Detect which cell encompasses the target text, then output its [x, y] center coordinate. 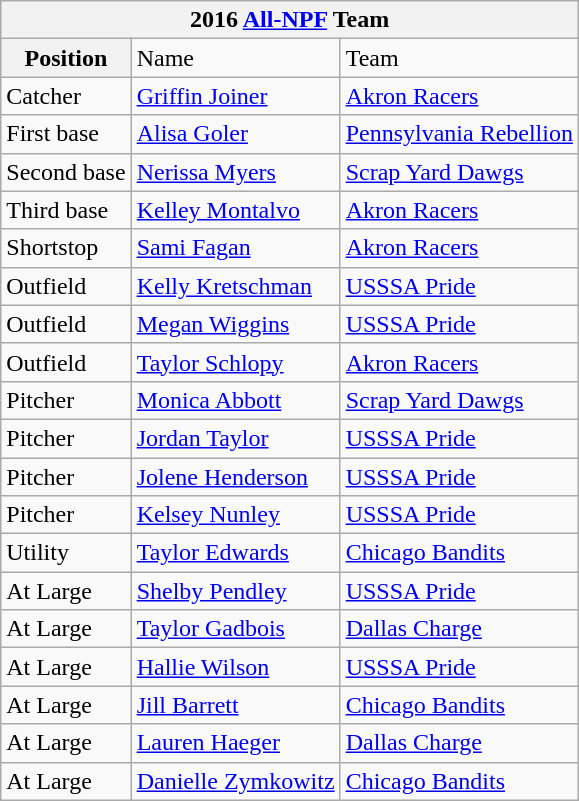
Jordan Taylor [236, 438]
Position [66, 58]
First base [66, 134]
Shelby Pendley [236, 591]
Name [236, 58]
Taylor Schlopy [236, 362]
Sami Fagan [236, 248]
Team [459, 58]
Kelsey Nunley [236, 515]
Danielle Zymkowitz [236, 781]
Lauren Haeger [236, 743]
2016 All-NPF Team [290, 20]
Kelly Kretschman [236, 286]
Catcher [66, 96]
Taylor Edwards [236, 553]
Nerissa Myers [236, 172]
Third base [66, 210]
Alisa Goler [236, 134]
Griffin Joiner [236, 96]
Shortstop [66, 248]
Taylor Gadbois [236, 629]
Kelley Montalvo [236, 210]
Pennsylvania Rebellion [459, 134]
Megan Wiggins [236, 324]
Jolene Henderson [236, 477]
Jill Barrett [236, 705]
Utility [66, 553]
Monica Abbott [236, 400]
Second base [66, 172]
Hallie Wilson [236, 667]
